Extract the [x, y] coordinate from the center of the cell holding the provided text.  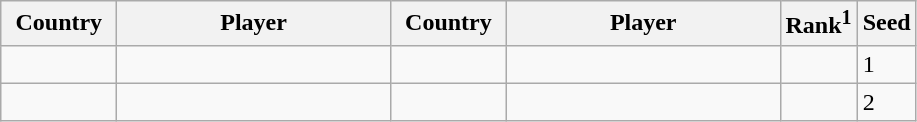
Rank1 [818, 24]
2 [886, 102]
1 [886, 64]
Seed [886, 24]
